Return the (X, Y) coordinate for the center point of the cell that contains the specified text.  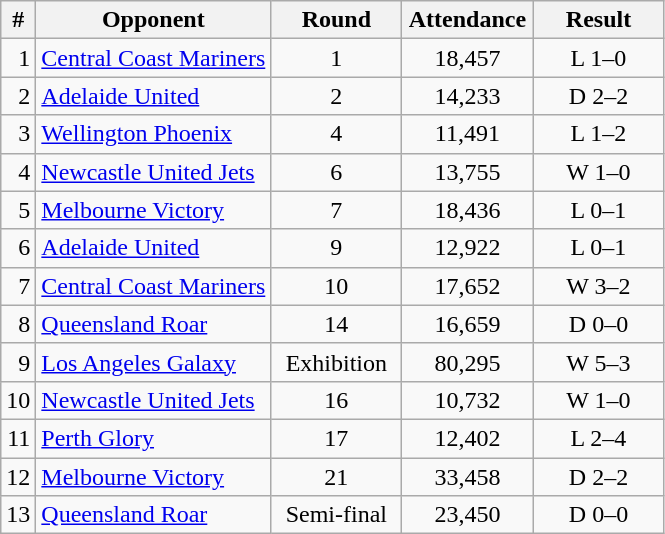
Opponent (154, 20)
Attendance (468, 20)
5 (18, 210)
13,755 (468, 172)
Result (598, 20)
W 3–2 (598, 286)
14 (336, 324)
11,491 (468, 134)
8 (18, 324)
3 (18, 134)
33,458 (468, 477)
12 (18, 477)
L 2–4 (598, 438)
17,652 (468, 286)
Los Angeles Galaxy (154, 362)
Round (336, 20)
11 (18, 438)
18,436 (468, 210)
13 (18, 515)
L 1–0 (598, 58)
80,295 (468, 362)
Perth Glory (154, 438)
10,732 (468, 400)
12,922 (468, 248)
16,659 (468, 324)
Wellington Phoenix (154, 134)
L 1–2 (598, 134)
Exhibition (336, 362)
# (18, 20)
14,233 (468, 96)
16 (336, 400)
W 5–3 (598, 362)
17 (336, 438)
23,450 (468, 515)
Semi-final (336, 515)
21 (336, 477)
18,457 (468, 58)
12,402 (468, 438)
